Scan for the cell matching the given text and deliver its (X, Y) coordinate at center. 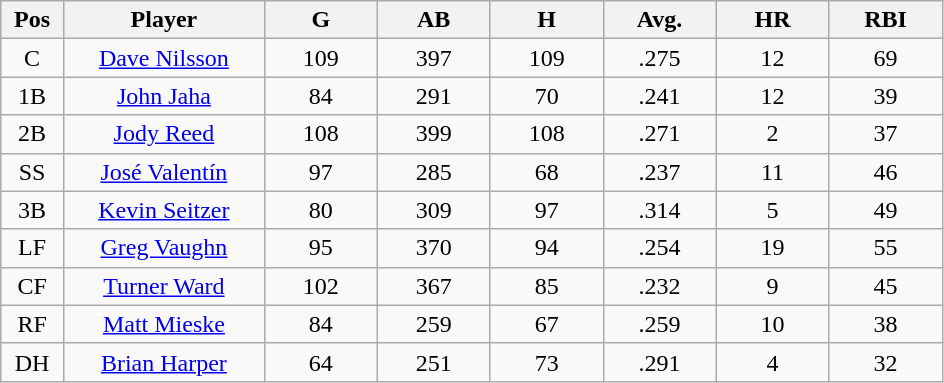
3B (32, 210)
32 (886, 362)
1B (32, 96)
95 (320, 248)
259 (434, 324)
46 (886, 172)
39 (886, 96)
RF (32, 324)
LF (32, 248)
Avg. (660, 20)
.271 (660, 134)
Turner Ward (164, 286)
370 (434, 248)
CF (32, 286)
2 (772, 134)
70 (546, 96)
José Valentín (164, 172)
DH (32, 362)
SS (32, 172)
399 (434, 134)
68 (546, 172)
C (32, 58)
.291 (660, 362)
67 (546, 324)
9 (772, 286)
2B (32, 134)
RBI (886, 20)
49 (886, 210)
4 (772, 362)
Pos (32, 20)
55 (886, 248)
45 (886, 286)
37 (886, 134)
AB (434, 20)
Kevin Seitzer (164, 210)
Greg Vaughn (164, 248)
HR (772, 20)
19 (772, 248)
.232 (660, 286)
38 (886, 324)
309 (434, 210)
285 (434, 172)
Player (164, 20)
367 (434, 286)
397 (434, 58)
94 (546, 248)
Jody Reed (164, 134)
.241 (660, 96)
.259 (660, 324)
69 (886, 58)
Brian Harper (164, 362)
85 (546, 286)
G (320, 20)
291 (434, 96)
5 (772, 210)
102 (320, 286)
Dave Nilsson (164, 58)
John Jaha (164, 96)
.237 (660, 172)
11 (772, 172)
H (546, 20)
.254 (660, 248)
Matt Mieske (164, 324)
73 (546, 362)
10 (772, 324)
.314 (660, 210)
251 (434, 362)
64 (320, 362)
80 (320, 210)
.275 (660, 58)
